Return the (x, y) coordinate for the center point of the cell that contains the specified text.  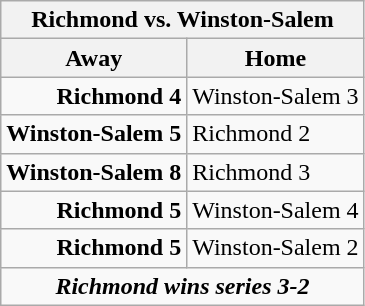
Winston-Salem 8 (94, 172)
Away (94, 58)
Winston-Salem 5 (94, 134)
Richmond 4 (94, 96)
Winston-Salem 4 (276, 210)
Home (276, 58)
Winston-Salem 2 (276, 248)
Richmond wins series 3-2 (182, 286)
Richmond 3 (276, 172)
Winston-Salem 3 (276, 96)
Richmond 2 (276, 134)
Richmond vs. Winston-Salem (182, 20)
